Identify which cell holds the provided text, then report its (X, Y) central coordinate. 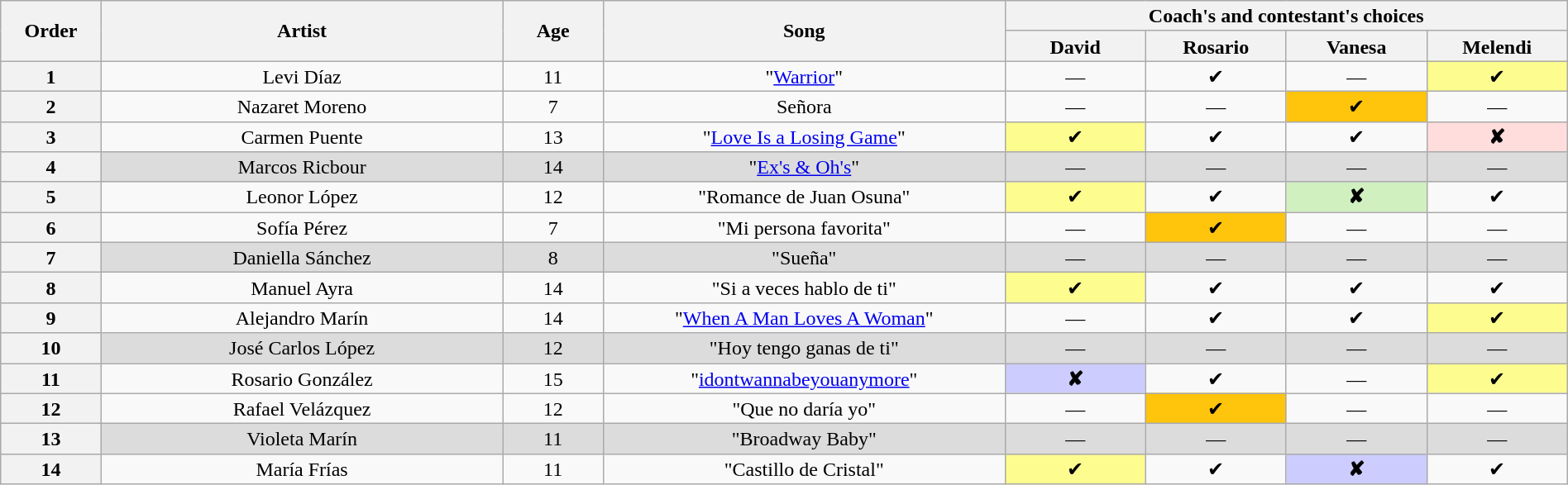
3 (51, 137)
6 (51, 228)
10 (51, 349)
Nazaret Moreno (302, 106)
Rosario González (302, 378)
9 (51, 317)
Leonor López (302, 197)
Rafael Velázquez (302, 408)
David (1075, 46)
Carmen Puente (302, 137)
Rosario (1216, 46)
Violeta Marín (302, 440)
"Castillo de Cristal" (804, 469)
"Broadway Baby" (804, 440)
Daniella Sánchez (302, 258)
"Mi persona favorita" (804, 228)
"Que no daría yo" (804, 408)
Sofía Pérez (302, 228)
Alejandro Marín (302, 317)
José Carlos López (302, 349)
1 (51, 76)
15 (552, 378)
Señora (804, 106)
"Hoy tengo ganas de ti" (804, 349)
Coach's and contestant's choices (1286, 17)
Levi Díaz (302, 76)
4 (51, 167)
"When A Man Loves A Woman" (804, 317)
María Frías (302, 469)
Melendi (1497, 46)
Age (552, 31)
Song (804, 31)
"Warrior" (804, 76)
Order (51, 31)
2 (51, 106)
"Si a veces hablo de ti" (804, 288)
Manuel Ayra (302, 288)
Artist (302, 31)
Vanesa (1356, 46)
"idontwannabeyouanymore" (804, 378)
5 (51, 197)
"Love Is a Losing Game" (804, 137)
"Sueña" (804, 258)
Marcos Ricbour (302, 167)
"Romance de Juan Osuna" (804, 197)
"Ex's & Oh's" (804, 167)
